Capture the cell that displays the provided text and extract its [x, y] central coordinate. 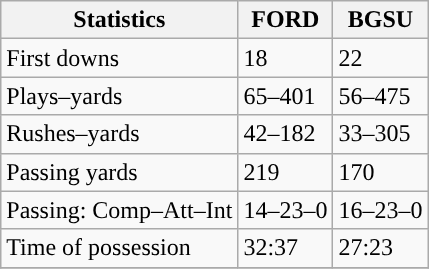
Passing yards [120, 172]
16–23–0 [380, 210]
56–475 [380, 96]
Rushes–yards [120, 134]
Passing: Comp–Att–Int [120, 210]
BGSU [380, 20]
18 [286, 58]
Time of possession [120, 248]
Plays–yards [120, 96]
22 [380, 58]
First downs [120, 58]
170 [380, 172]
14–23–0 [286, 210]
65–401 [286, 96]
33–305 [380, 134]
42–182 [286, 134]
32:37 [286, 248]
27:23 [380, 248]
219 [286, 172]
Statistics [120, 20]
FORD [286, 20]
